Determine the [x, y] coordinate at the center of the cell enclosing the given text.  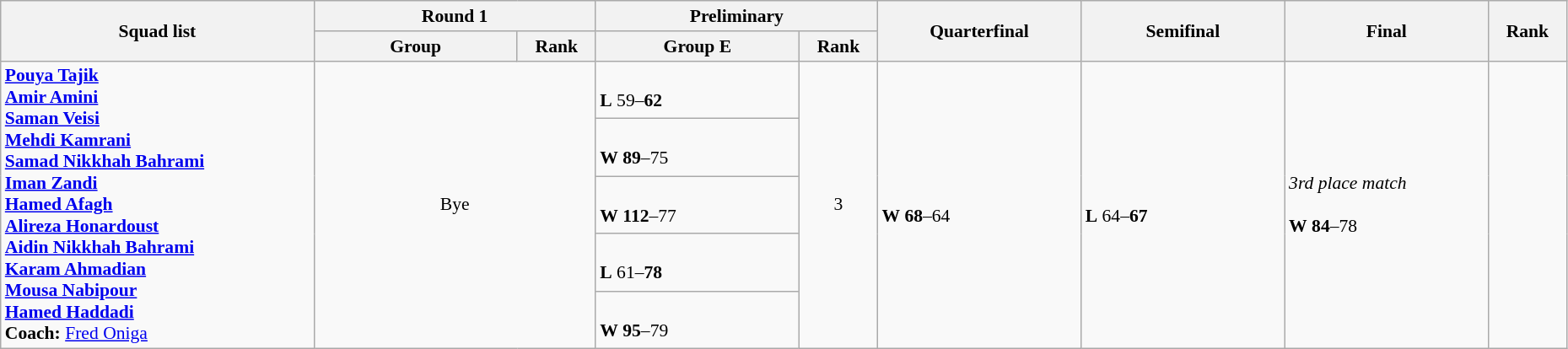
W 112–77 [697, 205]
L 59–62 [697, 89]
Bye [455, 205]
Quarterfinal [978, 30]
W 95–79 [697, 320]
Final [1387, 30]
L 61–78 [697, 262]
3 [838, 205]
Group [415, 46]
Round 1 [455, 16]
Group E [697, 46]
Preliminary [736, 16]
Semifinal [1183, 30]
Squad list [157, 30]
3rd place matchW 84–78 [1387, 205]
L 64–67 [1183, 205]
W 89–75 [697, 148]
W 68–64 [978, 205]
